Identify which cell holds the provided text, then report its (X, Y) central coordinate. 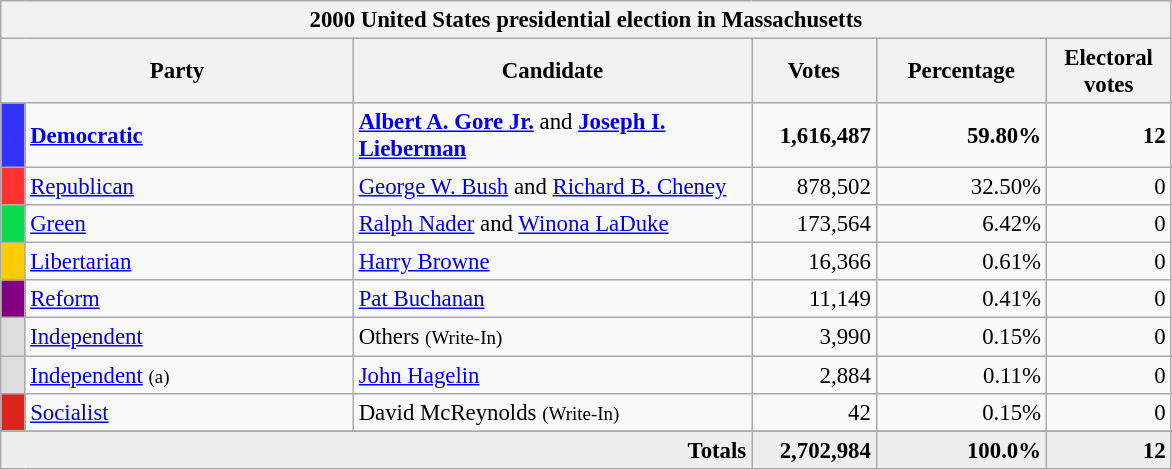
David McReynolds (Write-In) (552, 412)
Independent (189, 337)
Libertarian (189, 262)
11,149 (814, 299)
2,884 (814, 375)
2000 United States presidential election in Massachusetts (586, 20)
32.50% (961, 187)
Democratic (189, 136)
6.42% (961, 224)
Harry Browne (552, 262)
0.61% (961, 262)
Party (178, 72)
Candidate (552, 72)
42 (814, 412)
Albert A. Gore Jr. and Joseph I. Lieberman (552, 136)
Ralph Nader and Winona LaDuke (552, 224)
Republican (189, 187)
1,616,487 (814, 136)
Others (Write-In) (552, 337)
Reform (189, 299)
0.41% (961, 299)
59.80% (961, 136)
100.0% (961, 450)
Percentage (961, 72)
George W. Bush and Richard B. Cheney (552, 187)
878,502 (814, 187)
Pat Buchanan (552, 299)
Independent (a) (189, 375)
173,564 (814, 224)
Votes (814, 72)
3,990 (814, 337)
2,702,984 (814, 450)
16,366 (814, 262)
0.11% (961, 375)
Green (189, 224)
John Hagelin (552, 375)
Electoral votes (1108, 72)
Totals (376, 450)
Socialist (189, 412)
